Pinpoint the cell where the given text exists, returning its [X, Y] midpoint coordinate. 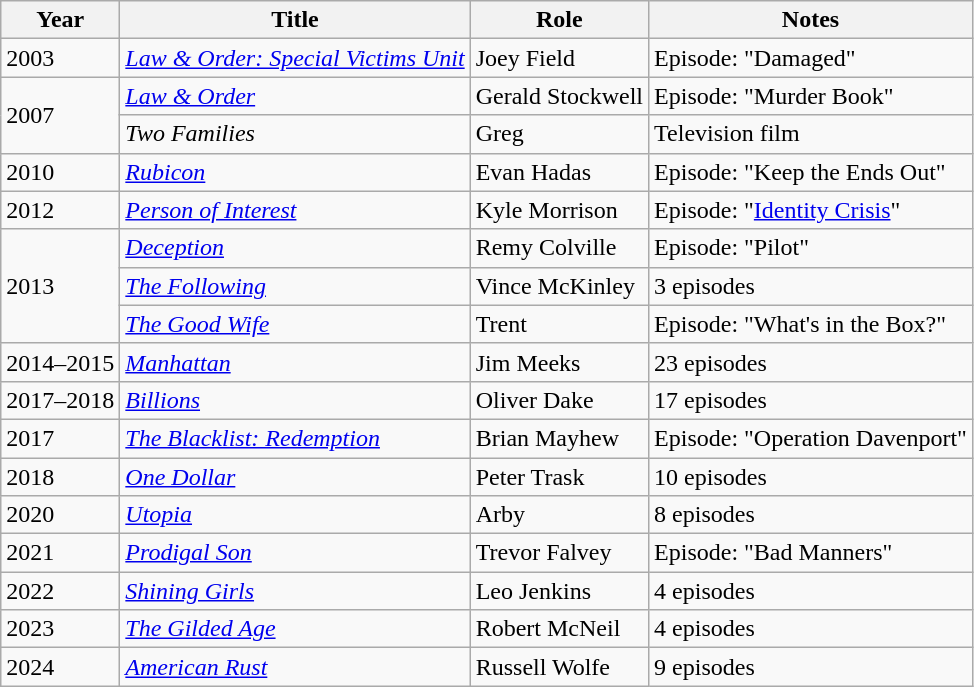
Brian Mayhew [559, 438]
Utopia [295, 515]
Episode: "Pilot" [811, 248]
2018 [60, 477]
Vince McKinley [559, 286]
Prodigal Son [295, 553]
10 episodes [811, 477]
2023 [60, 629]
Peter Trask [559, 477]
2017–2018 [60, 400]
Robert McNeil [559, 629]
8 episodes [811, 515]
The Blacklist: Redemption [295, 438]
Episode: "Operation Davenport" [811, 438]
2021 [60, 553]
The Good Wife [295, 324]
Trevor Falvey [559, 553]
2014–2015 [60, 362]
2017 [60, 438]
Two Families [295, 134]
Shining Girls [295, 591]
Episode: "Bad Manners" [811, 553]
2022 [60, 591]
Kyle Morrison [559, 210]
Year [60, 20]
17 episodes [811, 400]
Law & Order [295, 96]
Notes [811, 20]
Russell Wolfe [559, 667]
2003 [60, 58]
Title [295, 20]
Greg [559, 134]
23 episodes [811, 362]
One Dollar [295, 477]
Episode: "Identity Crisis" [811, 210]
2010 [60, 172]
Manhattan [295, 362]
Billions [295, 400]
2007 [60, 115]
Evan Hadas [559, 172]
Deception [295, 248]
2012 [60, 210]
Episode: "Damaged" [811, 58]
Gerald Stockwell [559, 96]
Arby [559, 515]
Episode: "What's in the Box?" [811, 324]
Joey Field [559, 58]
2024 [60, 667]
Trent [559, 324]
Episode: "Keep the Ends Out" [811, 172]
Television film [811, 134]
Leo Jenkins [559, 591]
2020 [60, 515]
Law & Order: Special Victims Unit [295, 58]
Oliver Dake [559, 400]
American Rust [295, 667]
2013 [60, 286]
Remy Colville [559, 248]
The Following [295, 286]
9 episodes [811, 667]
Rubicon [295, 172]
3 episodes [811, 286]
Person of Interest [295, 210]
Episode: "Murder Book" [811, 96]
Role [559, 20]
Jim Meeks [559, 362]
The Gilded Age [295, 629]
